Return [x, y] of the center of cell containing provided text 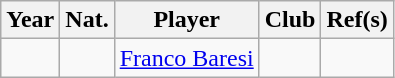
Nat. [87, 20]
Year [30, 20]
Club [290, 20]
Franco Baresi [186, 58]
Ref(s) [357, 20]
Player [186, 20]
